Pinpoint the cell where the given text exists, returning its [X, Y] midpoint coordinate. 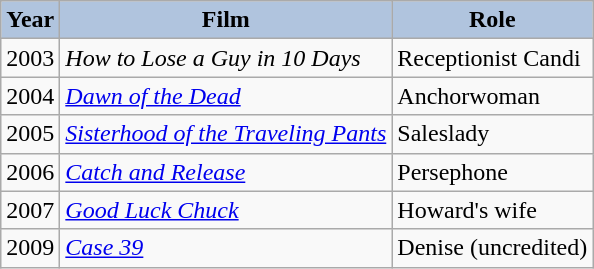
Denise (uncredited) [492, 248]
2007 [30, 210]
2005 [30, 134]
Film [226, 20]
2004 [30, 96]
Catch and Release [226, 172]
Anchorwoman [492, 96]
2003 [30, 58]
Persephone [492, 172]
Receptionist Candi [492, 58]
Sisterhood of the Traveling Pants [226, 134]
Case 39 [226, 248]
2006 [30, 172]
Saleslady [492, 134]
Howard's wife [492, 210]
Good Luck Chuck [226, 210]
How to Lose a Guy in 10 Days [226, 58]
2009 [30, 248]
Role [492, 20]
Year [30, 20]
Dawn of the Dead [226, 96]
